Search for the cell housing the specified text and yield its (x, y) center coordinate. 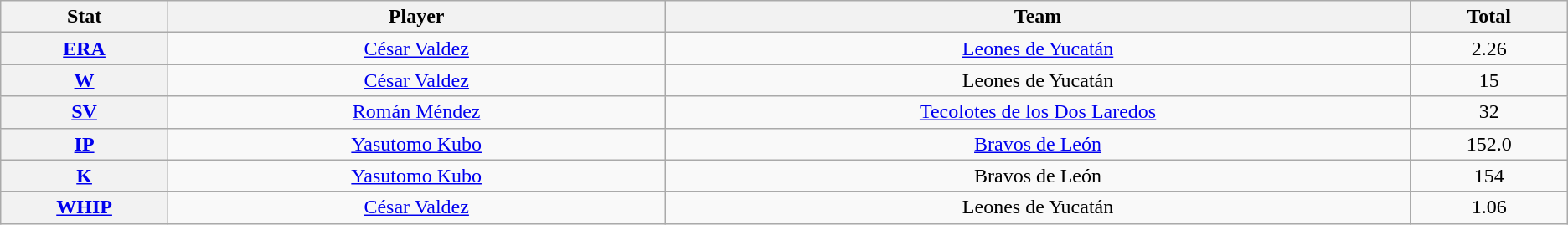
Team (1038, 17)
Stat (85, 17)
Player (416, 17)
154 (1489, 176)
32 (1489, 112)
K (85, 176)
ERA (85, 49)
Román Méndez (416, 112)
Tecolotes de los Dos Laredos (1038, 112)
15 (1489, 80)
1.06 (1489, 207)
SV (85, 112)
Total (1489, 17)
IP (85, 144)
2.26 (1489, 49)
W (85, 80)
152.0 (1489, 144)
WHIP (85, 207)
